Return the (X, Y) coordinate for the center point of the cell that contains the specified text.  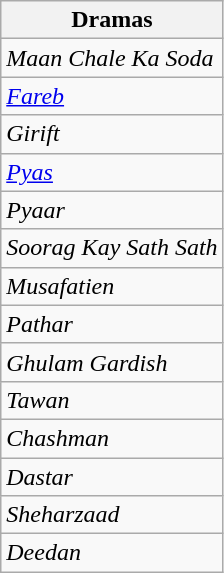
Girift (112, 134)
Tawan (112, 400)
Pyaar (112, 210)
Pyas (112, 172)
Dramas (112, 20)
Fareb (112, 96)
Maan Chale Ka Soda (112, 58)
Deedan (112, 553)
Pathar (112, 324)
Sheharzaad (112, 515)
Musafatien (112, 286)
Soorag Kay Sath Sath (112, 248)
Dastar (112, 477)
Ghulam Gardish (112, 362)
Chashman (112, 438)
